From the cell containing the given text, extract its center point as [x, y] coordinate. 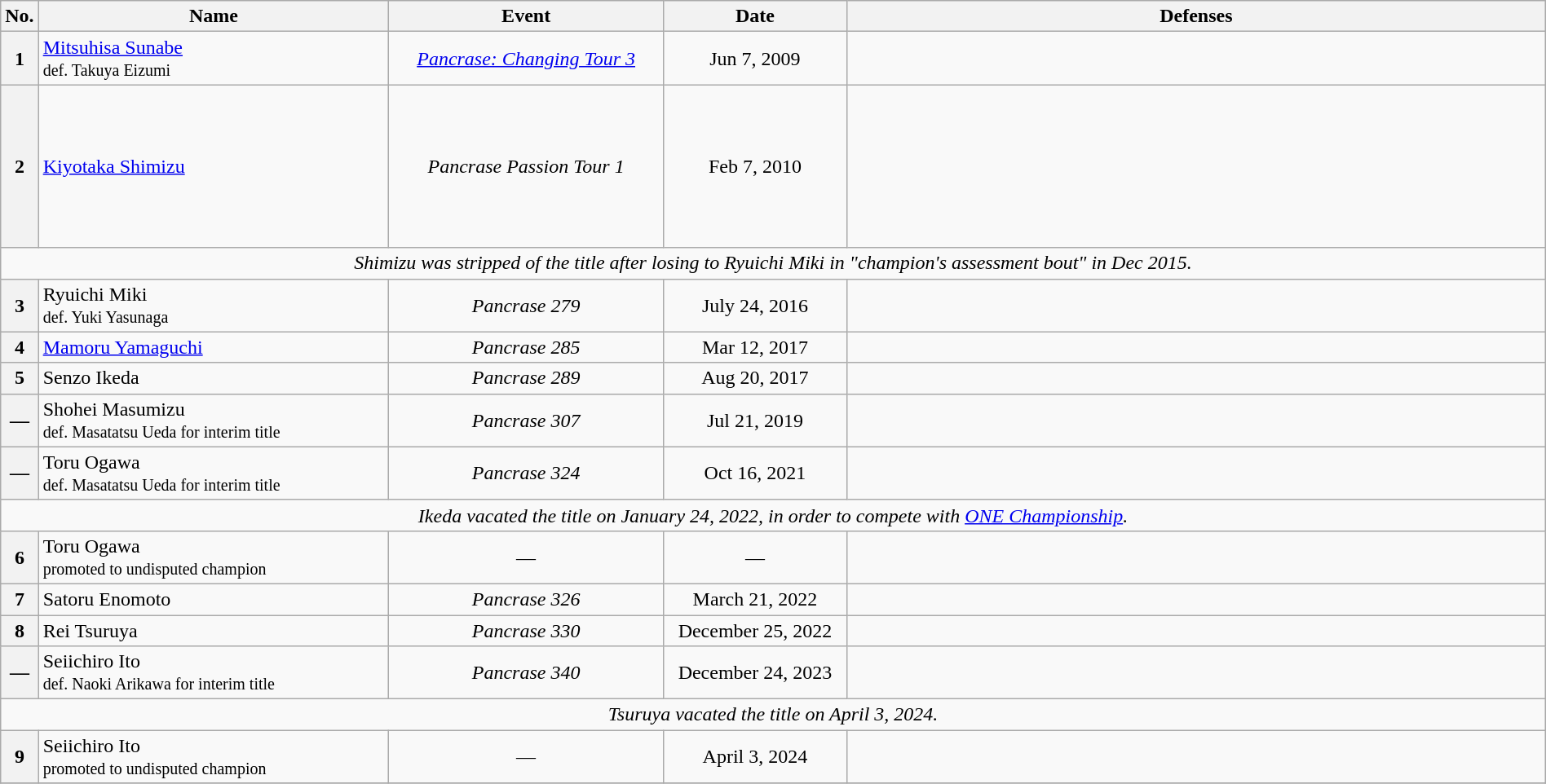
March 21, 2022 [755, 599]
April 3, 2024 [755, 756]
Defenses [1195, 16]
Mitsuhisa Sunabedef. Takuya Eizumi [214, 59]
5 [20, 378]
Pancrase 289 [527, 378]
December 24, 2023 [755, 673]
Jun 7, 2009 [755, 59]
8 [20, 630]
Kiyotaka Shimizu [214, 166]
Toru Ogawa def. Masatatsu Ueda for interim title [214, 473]
2 [20, 166]
Oct 16, 2021 [755, 473]
Mar 12, 2017 [755, 347]
Seiichiro Itodef. Naoki Arikawa for interim title [214, 673]
Mamoru Yamaguchi [214, 347]
Ikeda vacated the title on January 24, 2022, in order to compete with ONE Championship. [773, 515]
No. [20, 16]
Toru Ogawa promoted to undisputed champion [214, 557]
9 [20, 756]
Pancrase 330 [527, 630]
Shohei Masumizu def. Masatatsu Ueda for interim title [214, 421]
4 [20, 347]
December 25, 2022 [755, 630]
Ryuichi Miki def. Yuki Yasunaga [214, 305]
6 [20, 557]
Jul 21, 2019 [755, 421]
Pancrase 326 [527, 599]
Aug 20, 2017 [755, 378]
Rei Tsuruya [214, 630]
3 [20, 305]
1 [20, 59]
Pancrase 279 [527, 305]
Feb 7, 2010 [755, 166]
Satoru Enomoto [214, 599]
Senzo Ikeda [214, 378]
Pancrase Passion Tour 1 [527, 166]
Name [214, 16]
Shimizu was stripped of the title after losing to Ryuichi Miki in "champion's assessment bout" in Dec 2015. [773, 263]
Pancrase 307 [527, 421]
Pancrase: Changing Tour 3 [527, 59]
Pancrase 324 [527, 473]
July 24, 2016 [755, 305]
Tsuruya vacated the title on April 3, 2024. [773, 715]
7 [20, 599]
Event [527, 16]
Pancrase 285 [527, 347]
Seiichiro Ito promoted to undisputed champion [214, 756]
Date [755, 16]
Pancrase 340 [527, 673]
